For the text-containing cell, return its midpoint in (X, Y) coordinate format. 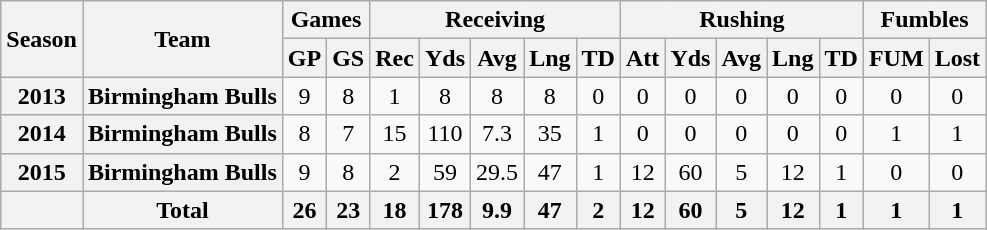
Rushing (742, 20)
Fumbles (924, 20)
FUM (896, 58)
Rec (395, 58)
35 (550, 134)
178 (444, 210)
Lost (957, 58)
15 (395, 134)
26 (304, 210)
Total (182, 210)
7 (348, 134)
Games (326, 20)
23 (348, 210)
Team (182, 39)
GS (348, 58)
18 (395, 210)
GP (304, 58)
Season (42, 39)
2013 (42, 96)
2014 (42, 134)
Att (642, 58)
110 (444, 134)
2015 (42, 172)
Receiving (496, 20)
29.5 (498, 172)
7.3 (498, 134)
59 (444, 172)
9.9 (498, 210)
